Provide the [x, y] coordinate of the cell's center where the given text is located.  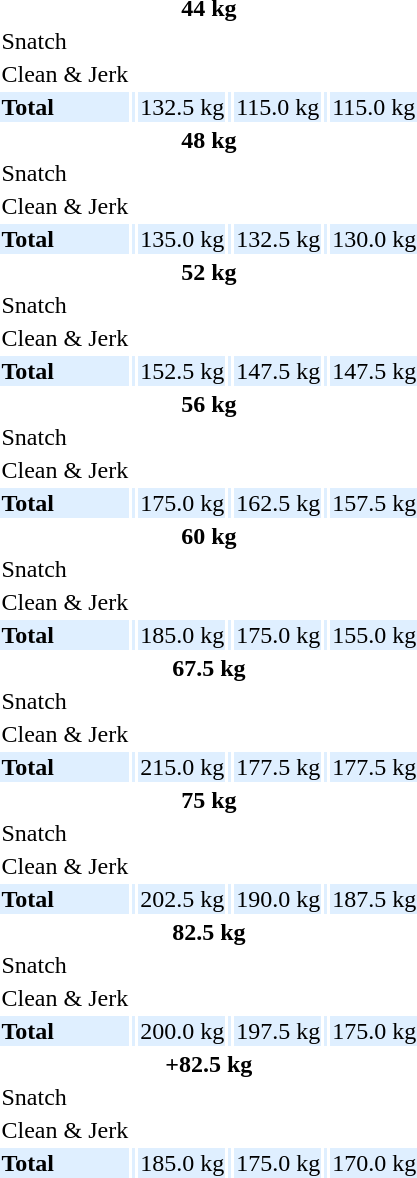
177.5 kg [278, 767]
152.5 kg [182, 371]
215.0 kg [182, 767]
147.5 kg [278, 371]
197.5 kg [278, 1031]
115.0 kg [278, 107]
202.5 kg [182, 899]
200.0 kg [182, 1031]
190.0 kg [278, 899]
162.5 kg [278, 503]
135.0 kg [182, 239]
